Find where the given text appears and provide that cell's center as [X, Y] coordinate. 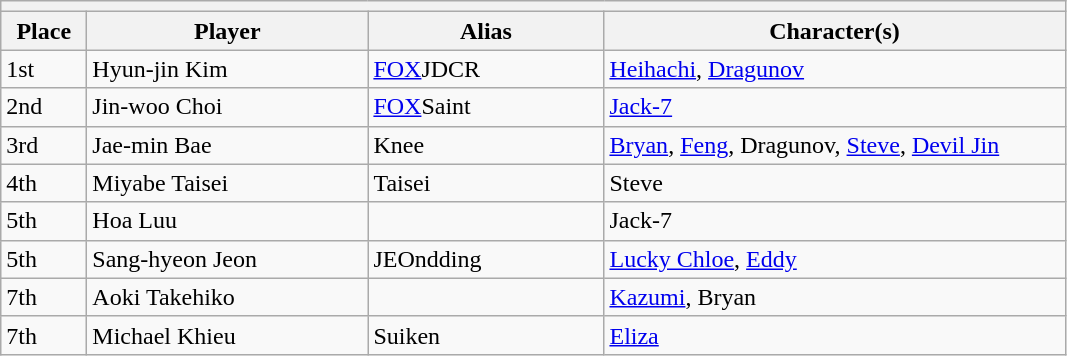
Lucky Chloe, Eddy [834, 259]
Alias [486, 31]
FOXJDCR [486, 69]
Sang-hyeon Jeon [228, 259]
Hyun-jin Kim [228, 69]
Heihachi, Dragunov [834, 69]
Place [44, 31]
Michael Khieu [228, 335]
Hoa Luu [228, 221]
Knee [486, 145]
Kazumi, Bryan [834, 297]
Character(s) [834, 31]
4th [44, 183]
Player [228, 31]
3rd [44, 145]
Aoki Takehiko [228, 297]
JEOndding [486, 259]
1st [44, 69]
Suiken [486, 335]
Jin-woo Choi [228, 107]
Bryan, Feng, Dragunov, Steve, Devil Jin [834, 145]
Jae-min Bae [228, 145]
2nd [44, 107]
Eliza [834, 335]
Steve [834, 183]
FOXSaint [486, 107]
Taisei [486, 183]
Miyabe Taisei [228, 183]
